Detect which cell encompasses the target text, then output its (x, y) center coordinate. 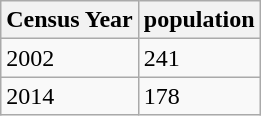
2014 (70, 96)
population (199, 20)
2002 (70, 58)
241 (199, 58)
Census Year (70, 20)
178 (199, 96)
